Detect which cell encompasses the target text, then output its (x, y) center coordinate. 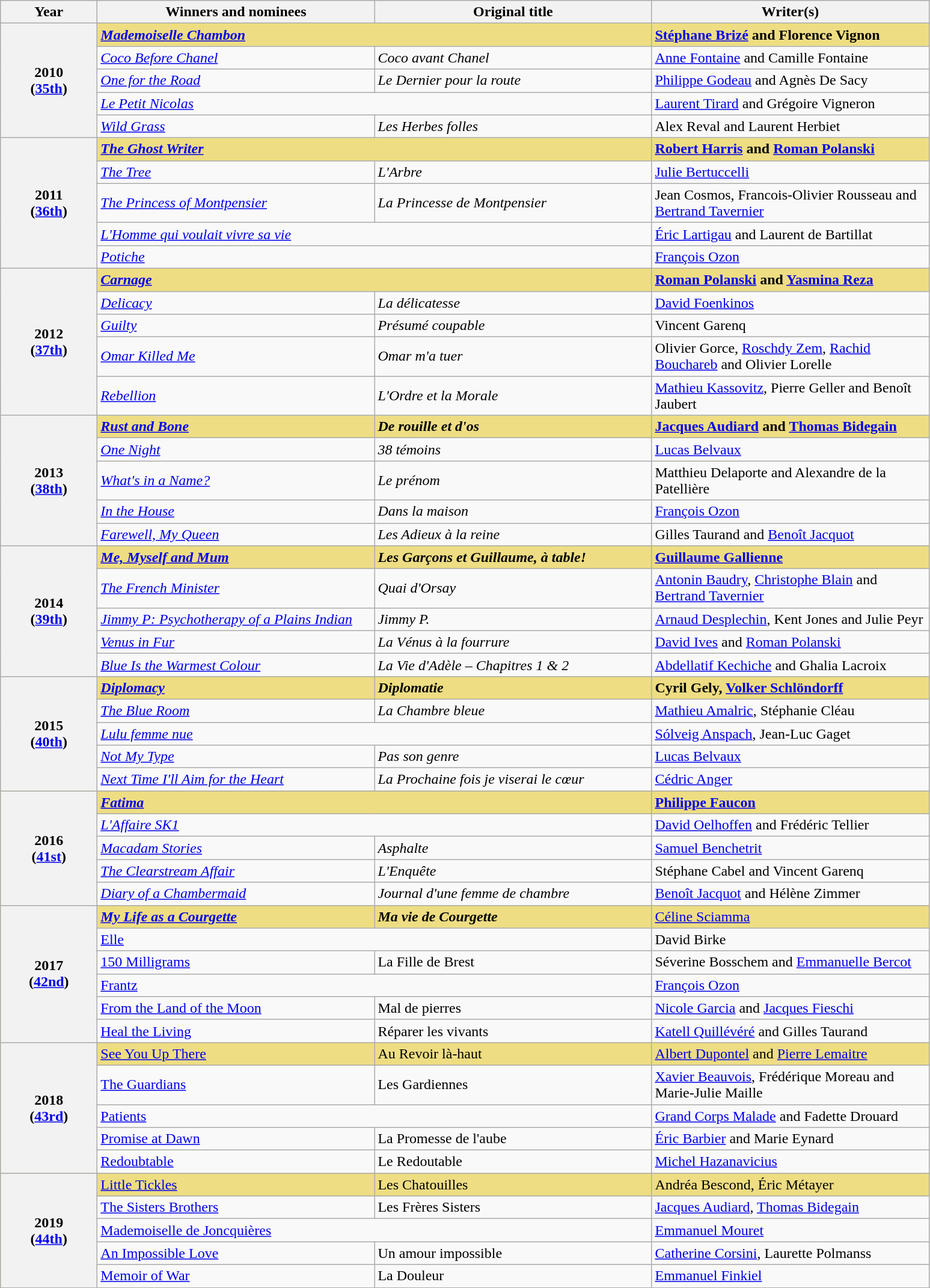
David Oelhoffen and Frédéric Tellier (790, 825)
La Chambre bleue (513, 710)
Year (49, 12)
Patients (375, 1116)
Les Chatouilles (513, 1185)
The Princess of Montpensier (236, 203)
Nicole Garcia and Jacques Fieschi (790, 1008)
2017(42nd) (49, 974)
Coco avant Chanel (513, 58)
Dans la maison (513, 511)
Jimmy P. (513, 619)
Anne Fontaine and Camille Fontaine (790, 58)
My Life as a Courgette (236, 917)
De rouille et d'os (513, 427)
Venus in Fur (236, 642)
Éric Lartigau and Laurent de Bartillat (790, 234)
Albert Dupontel and Pierre Lemaitre (790, 1054)
The Clearstream Affair (236, 871)
Xavier Beauvois, Frédérique Moreau and Marie-Julie Maille (790, 1084)
Diary of a Chambermaid (236, 894)
La Promesse de l'aube (513, 1139)
Pas son genre (513, 757)
Gilles Taurand and Benoît Jacquot (790, 534)
Alex Reval and Laurent Herbiet (790, 126)
Robert Harris and Roman Polanski (790, 149)
Abdellatif Kechiche and Ghalia Lacroix (790, 665)
Au Revoir là-haut (513, 1054)
Heal the Living (236, 1031)
Vincent Garenq (790, 326)
Mal de pierres (513, 1008)
2015(40th) (49, 733)
2010(35th) (49, 81)
Stéphane Brizé and Florence Vignon (790, 35)
L'Arbre (513, 172)
Michel Hazanavicius (790, 1162)
Mademoiselle Chambon (375, 35)
Cédric Anger (790, 780)
Writer(s) (790, 12)
Emmanuel Mouret (790, 1230)
Delicacy (236, 302)
Winners and nominees (236, 12)
Philippe Faucon (790, 802)
Coco Before Chanel (236, 58)
La Vénus à la fourrure (513, 642)
Little Tickles (236, 1185)
Katell Quillévéré and Gilles Taurand (790, 1031)
Sólveig Anspach, Jean-Luc Gaget (790, 734)
Ma vie de Courgette (513, 917)
Un amour impossible (513, 1253)
Les Frères Sisters (513, 1207)
Le prénom (513, 481)
Original title (513, 12)
The French Minister (236, 588)
Grand Corps Malade and Fadette Drouard (790, 1116)
David Ives and Roman Polanski (790, 642)
Omar m'a tuer (513, 357)
Philippe Godeau and Agnès De Sacy (790, 81)
From the Land of the Moon (236, 1008)
Jacques Audiard, Thomas Bidegain (790, 1207)
Blue Is the Warmest Colour (236, 665)
Macadam Stories (236, 848)
Next Time I'll Aim for the Heart (236, 780)
Emmanuel Finkiel (790, 1276)
38 témoins (513, 450)
2013(38th) (49, 481)
Andréa Bescond, Éric Métayer (790, 1185)
In the House (236, 511)
Les Adieux à la reine (513, 534)
La Douleur (513, 1276)
Guilty (236, 326)
2016(41st) (49, 848)
Asphalte (513, 848)
Les Gardiennes (513, 1084)
Not My Type (236, 757)
Julie Bertuccelli (790, 172)
L'Homme qui voulait vivre sa vie (375, 234)
The Ghost Writer (375, 149)
David Birke (790, 939)
Lulu femme nue (375, 734)
Samuel Benchetrit (790, 848)
Présumé coupable (513, 326)
L'Ordre et la Morale (513, 395)
La Prochaine fois je viserai le cœur (513, 780)
Wild Grass (236, 126)
2012(37th) (49, 341)
150 Milligrams (236, 962)
Éric Barbier and Marie Eynard (790, 1139)
Diplomatie (513, 688)
Le Redoutable (513, 1162)
Le Petit Nicolas (375, 103)
Laurent Tirard and Grégoire Vigneron (790, 103)
Jean Cosmos, Francois-Olivier Rousseau and Bertrand Tavernier (790, 203)
Les Herbes folles (513, 126)
L'Enquête (513, 871)
2018(43rd) (49, 1107)
Jacques Audiard and Thomas Bidegain (790, 427)
Réparer les vivants (513, 1031)
Olivier Gorce, Roschdy Zem, Rachid Bouchareb and Olivier Lorelle (790, 357)
Farewell, My Queen (236, 534)
Céline Sciamma (790, 917)
Rust and Bone (236, 427)
Les Garçons et Guillaume, à table! (513, 557)
Omar Killed Me (236, 357)
Fatima (375, 802)
The Tree (236, 172)
La délicatesse (513, 302)
Guillaume Gallienne (790, 557)
See You Up There (236, 1054)
2011(36th) (49, 203)
Benoît Jacquot and Hélène Zimmer (790, 894)
Cyril Gely, Volker Schlöndorff (790, 688)
Carnage (375, 279)
Potiche (375, 257)
2019(44th) (49, 1230)
La Princesse de Montpensier (513, 203)
One Night (236, 450)
La Fille de Brest (513, 962)
Séverine Bosschem and Emmanuelle Bercot (790, 962)
The Guardians (236, 1084)
Mademoiselle de Joncquières (375, 1230)
Antonin Baudry, Christophe Blain and Bertrand Tavernier (790, 588)
Memoir of War (236, 1276)
The Blue Room (236, 710)
Promise at Dawn (236, 1139)
Stéphane Cabel and Vincent Garenq (790, 871)
Frantz (375, 985)
Rebellion (236, 395)
Diplomacy (236, 688)
An Impossible Love (236, 1253)
The Sisters Brothers (236, 1207)
What's in a Name? (236, 481)
Matthieu Delaporte and Alexandre de la Patellière (790, 481)
Le Dernier pour la route (513, 81)
David Foenkinos (790, 302)
L'Affaire SK1 (375, 825)
Arnaud Desplechin, Kent Jones and Julie Peyr (790, 619)
Roman Polanski and Yasmina Reza (790, 279)
Jimmy P: Psychotherapy of a Plains Indian (236, 619)
2014(39th) (49, 611)
Me, Myself and Mum (236, 557)
Elle (375, 939)
Mathieu Amalric, Stéphanie Cléau (790, 710)
One for the Road (236, 81)
La Vie d'Adèle – Chapitres 1 & 2 (513, 665)
Journal d'une femme de chambre (513, 894)
Quai d'Orsay (513, 588)
Redoubtable (236, 1162)
Mathieu Kassovitz, Pierre Geller and Benoît Jaubert (790, 395)
Catherine Corsini, Laurette Polmanss (790, 1253)
